Provide the (x, y) coordinate of the cell's center where the given text is located.  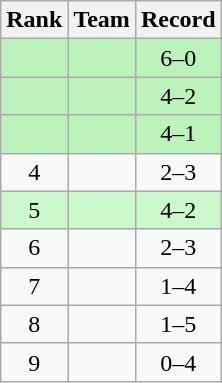
7 (34, 286)
6 (34, 248)
1–5 (178, 324)
4–1 (178, 134)
9 (34, 362)
Rank (34, 20)
Record (178, 20)
4 (34, 172)
8 (34, 324)
5 (34, 210)
0–4 (178, 362)
1–4 (178, 286)
6–0 (178, 58)
Team (102, 20)
